Capture the cell that displays the provided text and extract its (X, Y) central coordinate. 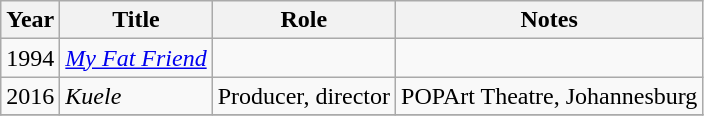
Year (30, 20)
Role (304, 20)
2016 (30, 96)
POPArt Theatre, Johannesburg (550, 96)
Title (136, 20)
1994 (30, 58)
Notes (550, 20)
My Fat Friend (136, 58)
Kuele (136, 96)
Producer, director (304, 96)
